Output the (X, Y) coordinate of the center of the cell containing the given text.  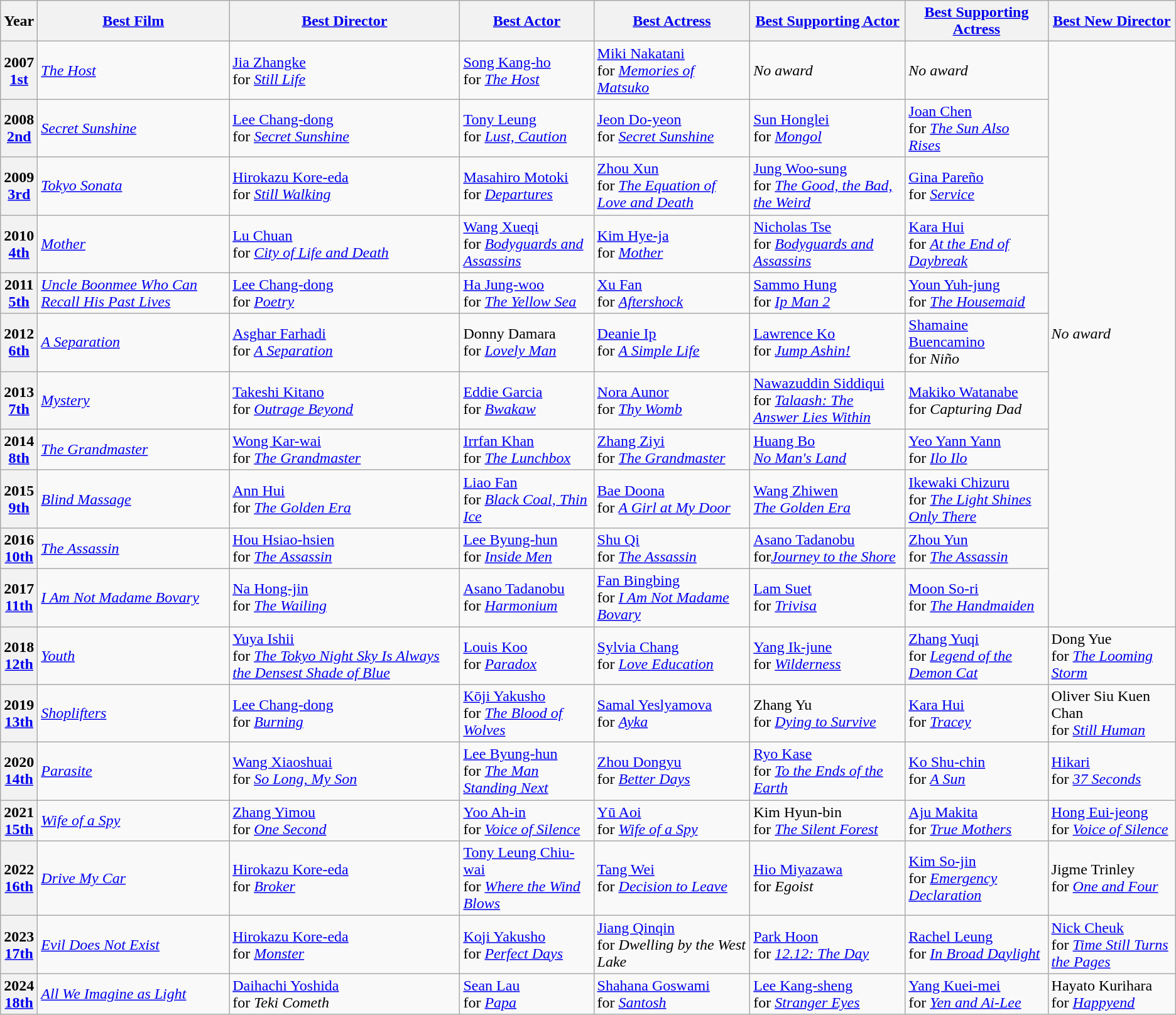
Sylvia Changfor Love Education (672, 656)
Best Supporting Actor (828, 21)
Moon So-rifor The Handmaiden (976, 597)
Jeon Do-yeonfor Secret Sunshine (672, 128)
Ko Shu-chinfor A Sun (976, 771)
202216th (19, 878)
20148th (19, 450)
Shu Qifor The Assassin (672, 548)
Blind Massage (133, 499)
Dong Yue for The Looming Storm (1112, 656)
20159th (19, 499)
Kim Hye-jafor Mother (672, 244)
Mystery (133, 400)
Kara Huifor At the End of Daybreak (976, 244)
Shoplifters (133, 714)
Drive My Car (133, 878)
Koji Yakushofor Perfect Days (526, 945)
Samal Yeslyamova for Ayka (672, 714)
Shamaine Buencaminofor Niño (976, 342)
Yang Ik-junefor Wilderness (828, 656)
Zhou Yunfor The Assassin (976, 548)
Secret Sunshine (133, 128)
Wang ZhiwenThe Golden Era (828, 499)
Hirokazu Kore-edafor Still Walking (344, 186)
Jiang Qinqinfor Dwelling by the West Lake (672, 945)
Ann Huifor The Golden Era (344, 499)
Year (19, 21)
Hirokazu Kore-edafor Monster (344, 945)
Louis Koofor Paradox (526, 656)
Hayato Kurihara for Happyend (1112, 994)
Huang BoNo Man's Land (828, 450)
Zhang Ziyifor The Grandmaster (672, 450)
Wong Kar-waifor The Grandmaster (344, 450)
Jia Zhangkefor Still Life (344, 70)
Sean Laufor Papa (526, 994)
Zhou Dongyufor Better Days (672, 771)
Tony Leung Chiu-waifor Where the Wind Blows (526, 878)
Yoo Ah-infor Voice of Silence (526, 820)
Lee Chang-dongfor Secret Sunshine (344, 128)
Masahiro Motokifor Departures (526, 186)
Yeo Yann Yannfor Ilo Ilo (976, 450)
Jigme Trinley for One and Four (1112, 878)
Wife of a Spy (133, 820)
Best Film (133, 21)
Nick Cheuk for Time Still Turns the Pages (1112, 945)
Best Actress (672, 21)
Wang Xueqifor Bodyguards and Assassins (526, 244)
Ha Jung-woofor The Yellow Sea (526, 293)
Nora Aunorfor Thy Womb (672, 400)
Hirokazu Kore-edafor Broker (344, 878)
202014th (19, 771)
Nawazuddin Siddiquifor Talaash: The Answer Lies Within (828, 400)
Lu Chuanfor City of Life and Death (344, 244)
Kim Hyun-binfor The Silent Forest (828, 820)
Tokyo Sonata (133, 186)
Lee Kang-shengfor Stranger Eyes (828, 994)
Aju Makitafor True Mothers (976, 820)
Best Actor (526, 21)
Hong Eui-jeong for Voice of Silence (1112, 820)
Best Director (344, 21)
Irrfan Khanfor The Lunchbox (526, 450)
Song Kang-hofor The Host (526, 70)
202115th (19, 820)
Asano TadanobuforJourney to the Shore (828, 548)
Asano Tadanobufor Harmonium (526, 597)
Lam Suetfor Trivisa (828, 597)
A Separation (133, 342)
Mother (133, 244)
Ryo Kasefor To the Ends of the Earth (828, 771)
The Host (133, 70)
Donny Damarafor Lovely Man (526, 342)
Lee Chang-dong for Burning (344, 714)
20093rd (19, 186)
Jung Woo-sungfor The Good, the Bad, the Weird (828, 186)
The Grandmaster (133, 450)
201711th (19, 597)
Joan Chenfor The Sun Also Rises (976, 128)
All We Imagine as Light (133, 994)
Eddie Garciafor Bwakaw (526, 400)
Yuya Ishii for The Tokyo Night Sky Is Always the Densest Shade of Blue (344, 656)
20082nd (19, 128)
Evil Does Not Exist (133, 945)
Youn Yuh-jungfor The Housemaid (976, 293)
Hou Hsiao-hsienfor The Assassin (344, 548)
Takeshi Kitanofor Outrage Beyond (344, 400)
20071st (19, 70)
Zhang Yufor Dying to Survive (828, 714)
Xu Fanfor Aftershock (672, 293)
Zhou Xunfor The Equation of Love and Death (672, 186)
Wang Xiaoshuaifor So Long, My Son (344, 771)
Sammo Hungfor Ip Man 2 (828, 293)
Sun Hongleifor Mongol (828, 128)
Youth (133, 656)
Kara Huifor Tracey (976, 714)
Fan Bingbingfor I Am Not Madame Bovary (672, 597)
Makiko Watanabefor Capturing Dad (976, 400)
202418th (19, 994)
Rachel Leungfor In Broad Daylight (976, 945)
The Assassin (133, 548)
20137th (19, 400)
Lawrence Kofor Jump Ashin! (828, 342)
Kōji Yakushofor The Blood of Wolves (526, 714)
Tang Weifor Decision to Leave (672, 878)
Gina Pareñofor Service (976, 186)
Yang Kuei-meifor Yen and Ai-Lee (976, 994)
Miki Nakatanifor Memories of Matsuko (672, 70)
Tony Leungfor Lust, Caution (526, 128)
Parasite (133, 771)
Yū Aoifor Wife of a Spy (672, 820)
Best Supporting Actress (976, 21)
Park Hoonfor 12.12: The Day (828, 945)
Best New Director (1112, 21)
20115th (19, 293)
Hikari for 37 Seconds (1112, 771)
Zhang Yuqifor Legend of the Demon Cat (976, 656)
20104th (19, 244)
Shahana Goswamifor Santosh (672, 994)
Na Hong-jinfor The Wailing (344, 597)
201610th (19, 548)
Lee Byung-hunfor The Man Standing Next (526, 771)
Liao Fanfor Black Coal, Thin Ice (526, 499)
Daihachi Yoshidafor Teki Cometh (344, 994)
Zhang Yimoufor One Second (344, 820)
20126th (19, 342)
Kim So-jinfor Emergency Declaration (976, 878)
Deanie Ipfor A Simple Life (672, 342)
I Am Not Madame Bovary (133, 597)
201812th (19, 656)
201913th (19, 714)
Bae Doonafor A Girl at My Door (672, 499)
Asghar Farhadifor A Separation (344, 342)
Lee Chang-dongfor Poetry (344, 293)
Ikewaki Chizurufor The Light Shines Only There (976, 499)
Oliver Siu Kuen Chan for Still Human (1112, 714)
Uncle Boonmee Who Can Recall His Past Lives (133, 293)
Hio Miyazawafor Egoist (828, 878)
Nicholas Tsefor Bodyguards and Assassins (828, 244)
Lee Byung-hunfor Inside Men (526, 548)
202317th (19, 945)
